Return the (x, y) coordinate for the center point of the cell that contains the specified text.  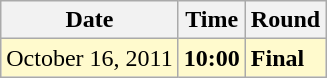
Final (285, 58)
Date (90, 20)
10:00 (212, 58)
October 16, 2011 (90, 58)
Time (212, 20)
Round (285, 20)
